Return the (X, Y) coordinate for the center point of the cell that contains the specified text.  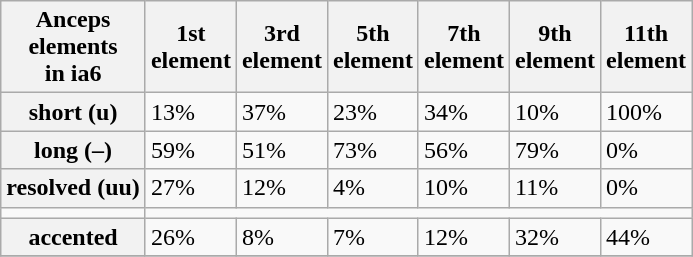
1stelement (190, 47)
51% (282, 150)
7thelement (464, 47)
3rdelement (282, 47)
13% (190, 112)
long (–) (74, 150)
23% (372, 112)
32% (556, 237)
59% (190, 150)
34% (464, 112)
5thelement (372, 47)
56% (464, 150)
44% (646, 237)
27% (190, 188)
resolved (uu) (74, 188)
7% (372, 237)
100% (646, 112)
8% (282, 237)
4% (372, 188)
11thelement (646, 47)
accented (74, 237)
short (u) (74, 112)
11% (556, 188)
37% (282, 112)
73% (372, 150)
79% (556, 150)
26% (190, 237)
Ancepselementsin ia6 (74, 47)
9thelement (556, 47)
